Detect which cell encompasses the target text, then output its (X, Y) center coordinate. 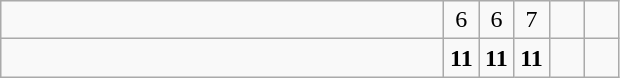
7 (532, 20)
